Scan for the cell matching the given text and deliver its (X, Y) coordinate at center. 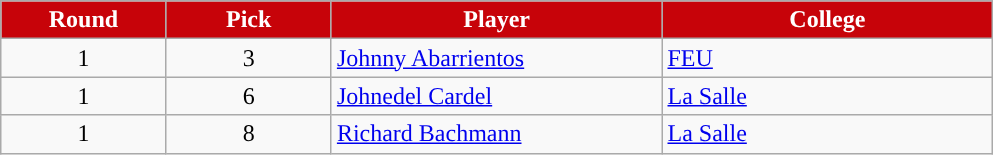
Richard Bachmann (496, 134)
Johnny Abarrientos (496, 58)
3 (248, 58)
6 (248, 96)
College (828, 20)
Round (84, 20)
FEU (828, 58)
Johnedel Cardel (496, 96)
Player (496, 20)
8 (248, 134)
Pick (248, 20)
